Provide the [X, Y] coordinate of the cell's center where the given text is located.  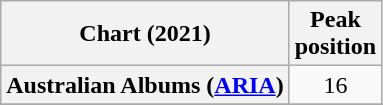
Peakposition [335, 34]
16 [335, 85]
Chart (2021) [145, 34]
Australian Albums (ARIA) [145, 85]
